Pinpoint the cell where the given text exists, returning its (X, Y) midpoint coordinate. 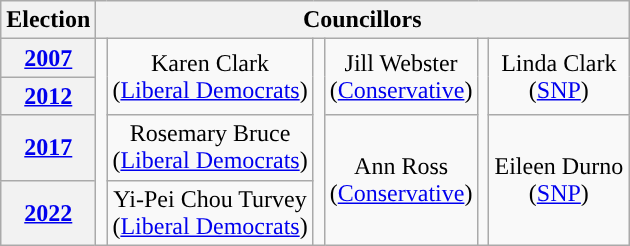
Election (48, 20)
2012 (48, 96)
2022 (48, 212)
Councillors (362, 20)
Linda Clark(SNP) (559, 77)
Eileen Durno(SNP) (559, 180)
Rosemary Bruce(Liberal Democrats) (210, 148)
Jill Webster(Conservative) (401, 77)
2007 (48, 58)
Yi-Pei Chou Turvey (Liberal Democrats) (210, 212)
Ann Ross(Conservative) (401, 180)
Karen Clark(Liberal Democrats) (210, 77)
2017 (48, 148)
